Detect which cell encompasses the target text, then output its (x, y) center coordinate. 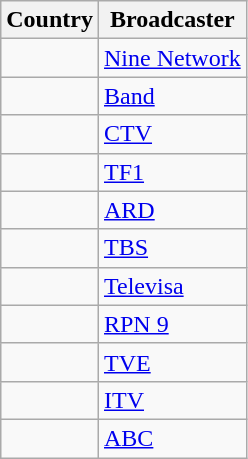
ITV (172, 400)
TBS (172, 248)
Band (172, 96)
RPN 9 (172, 324)
Nine Network (172, 58)
Country (50, 20)
TVE (172, 362)
ARD (172, 210)
CTV (172, 134)
ABC (172, 438)
Broadcaster (172, 20)
TF1 (172, 172)
Televisa (172, 286)
